From the cell containing the given text, extract its center point as [X, Y] coordinate. 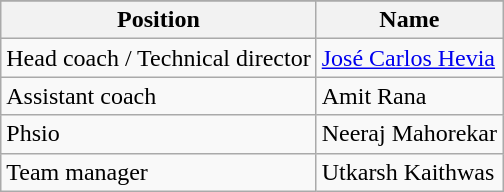
Utkarsh Kaithwas [409, 172]
Neeraj Mahorekar [409, 134]
Name [409, 20]
Amit Rana [409, 96]
Assistant coach [158, 96]
Phsio [158, 134]
Position [158, 20]
Team manager [158, 172]
Head coach / Technical director [158, 58]
José Carlos Hevia [409, 58]
